Search for the cell housing the specified text and yield its [x, y] center coordinate. 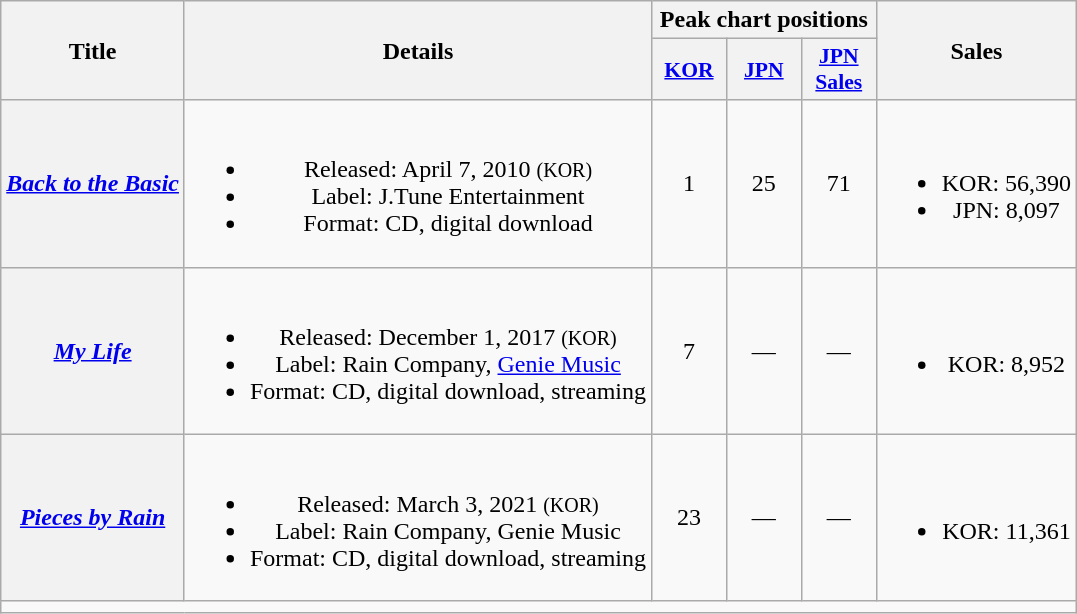
KOR: 56,390JPN: 8,097 [976, 184]
Peak chart positions [764, 20]
7 [688, 350]
KOR: 8,952 [976, 350]
25 [764, 184]
Pieces by Rain [93, 518]
Released: December 1, 2017 (KOR)Label: Rain Company, Genie MusicFormat: CD, digital download, streaming [418, 350]
Details [418, 50]
JPN Sales [838, 70]
My Life [93, 350]
Sales [976, 50]
KOR: 11,361 [976, 518]
KOR [688, 70]
Released: April 7, 2010 (KOR)Label: J.Tune EntertainmentFormat: CD, digital download [418, 184]
1 [688, 184]
23 [688, 518]
Title [93, 50]
Released: March 3, 2021 (KOR)Label: Rain Company, Genie MusicFormat: CD, digital download, streaming [418, 518]
Back to the Basic [93, 184]
JPN [764, 70]
71 [838, 184]
